Find where the given text appears and provide that cell's center as [x, y] coordinate. 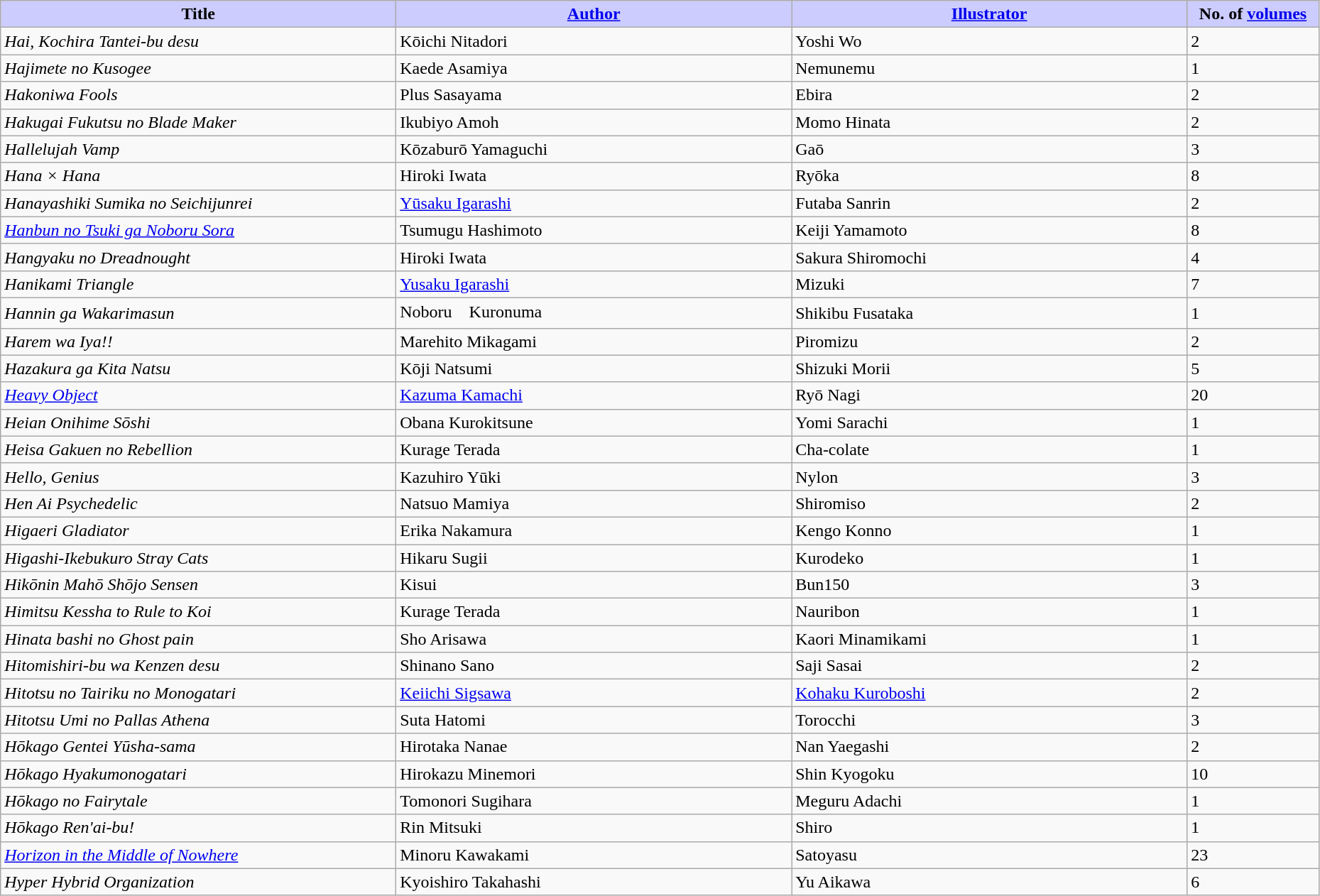
Suta Hatomi [594, 720]
Hōkago no Fairytale [199, 801]
Torocchi [990, 720]
Hanayashiki Sumika no Seichijunrei [199, 203]
Tsumugu Hashimoto [594, 230]
Kyoishiro Takahashi [594, 882]
Yomi Sarachi [990, 422]
Hikaru Sugii [594, 557]
Nemunemu [990, 68]
Sho Arisawa [594, 639]
Hōkago Hyakumonogatari [199, 774]
Yūsaku Igarashi [594, 203]
23 [1253, 855]
Ryōka [990, 176]
Kōji Natsumi [594, 368]
Natsuo Mamiya [594, 503]
Bun150 [990, 585]
Tomonori Sugihara [594, 801]
Hajimete no Kusogee [199, 68]
Hakoniwa Fools [199, 95]
4 [1253, 257]
Hyper Hybrid Organization [199, 882]
Kurodeko [990, 557]
Himitsu Kessha to Rule to Koi [199, 612]
Mizuki [990, 284]
Kaori Minamikami [990, 639]
Hana × Hana [199, 176]
Kōichi Nitadori [594, 41]
Harem wa Iya!! [199, 342]
Hannin ga Wakarimasun [199, 312]
Shinano Sano [594, 666]
Hangyaku no Dreadnought [199, 257]
Horizon in the Middle of Nowhere [199, 855]
Nan Yaegashi [990, 747]
Erika Nakamura [594, 530]
Hallelujah Vamp [199, 149]
Cha-colate [990, 449]
Higashi-Ikebukuro Stray Cats [199, 557]
Title [199, 14]
Ryō Nagi [990, 395]
7 [1253, 284]
Yu Aikawa [990, 882]
10 [1253, 774]
Noboru Kuronuma [594, 312]
Piromizu [990, 342]
Ebira [990, 95]
Illustrator [990, 14]
Shiromiso [990, 503]
Hen Ai Psychedelic [199, 503]
Kisui [594, 585]
Hai, Kochira Tantei-bu desu [199, 41]
Marehito Mikagami [594, 342]
Rin Mitsuki [594, 828]
No. of volumes [1253, 14]
Kōzaburō Yamaguchi [594, 149]
Hirotaka Nanae [594, 747]
Hirokazu Minemori [594, 774]
20 [1253, 395]
Heavy Object [199, 395]
Momo Hinata [990, 122]
Hakugai Fukutsu no Blade Maker [199, 122]
Hitotsu Umi no Pallas Athena [199, 720]
Kengo Konno [990, 530]
Futaba Sanrin [990, 203]
Ikubiyo Amoh [594, 122]
Hazakura ga Kita Natsu [199, 368]
Hitomishiri-bu wa Kenzen desu [199, 666]
Plus Sasayama [594, 95]
Saji Sasai [990, 666]
Kazuhiro Yūki [594, 476]
Hōkago Ren'ai-bu! [199, 828]
Satoyasu [990, 855]
6 [1253, 882]
Shikibu Fusataka [990, 312]
Minoru Kawakami [594, 855]
Yoshi Wo [990, 41]
Yusaku Igarashi [594, 284]
Hōkago Gentei Yūsha-sama [199, 747]
Hinata bashi no Ghost pain [199, 639]
Meguru Adachi [990, 801]
Gaō [990, 149]
Nauribon [990, 612]
Kohaku Kuroboshi [990, 693]
Hikōnin Mahō Shōjo Sensen [199, 585]
5 [1253, 368]
Keiichi Sigsawa [594, 693]
Heisa Gakuen no Rebellion [199, 449]
Hanikami Triangle [199, 284]
Shiro [990, 828]
Hello, Genius [199, 476]
Heian Onihime Sōshi [199, 422]
Keiji Yamamoto [990, 230]
Kazuma Kamachi [594, 395]
Hanbun no Tsuki ga Noboru Sora [199, 230]
Nylon [990, 476]
Hitotsu no Tairiku no Monogatari [199, 693]
Higaeri Gladiator [199, 530]
Kaede Asamiya [594, 68]
Sakura Shiromochi [990, 257]
Shin Kyogoku [990, 774]
Obana Kurokitsune [594, 422]
Shizuki Morii [990, 368]
Author [594, 14]
